Determine the [X, Y] coordinate at the center of the cell enclosing the given text.  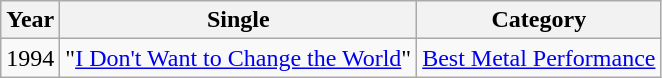
Category [539, 20]
"I Don't Want to Change the World" [238, 58]
1994 [30, 58]
Best Metal Performance [539, 58]
Single [238, 20]
Year [30, 20]
